Extract the (x, y) coordinate from the center of the cell holding the provided text.  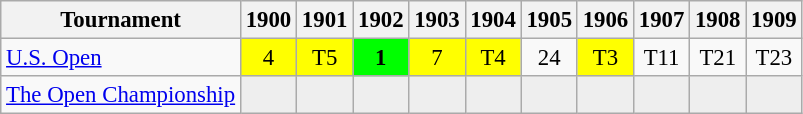
1 (381, 58)
1909 (774, 20)
T11 (661, 58)
1907 (661, 20)
1905 (549, 20)
T3 (605, 58)
4 (268, 58)
T5 (325, 58)
T21 (718, 58)
7 (437, 58)
The Open Championship (121, 95)
1903 (437, 20)
Tournament (121, 20)
T4 (493, 58)
1902 (381, 20)
1901 (325, 20)
1904 (493, 20)
1900 (268, 20)
24 (549, 58)
1908 (718, 20)
1906 (605, 20)
T23 (774, 58)
U.S. Open (121, 58)
